Return the (x, y) coordinate for the center point of the cell that contains the specified text.  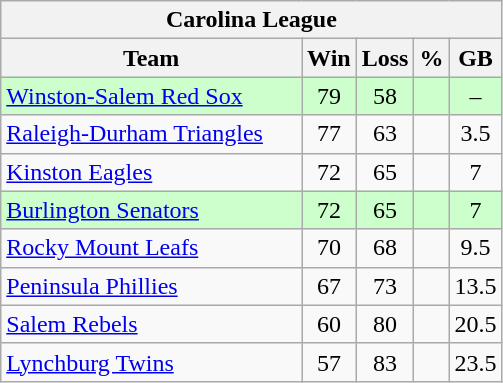
% (432, 58)
Rocky Mount Leafs (152, 248)
Peninsula Phillies (152, 286)
Raleigh-Durham Triangles (152, 134)
20.5 (476, 324)
Win (330, 58)
Loss (385, 58)
70 (330, 248)
Team (152, 58)
77 (330, 134)
9.5 (476, 248)
80 (385, 324)
23.5 (476, 362)
57 (330, 362)
– (476, 96)
Salem Rebels (152, 324)
3.5 (476, 134)
67 (330, 286)
Kinston Eagles (152, 172)
GB (476, 58)
Lynchburg Twins (152, 362)
79 (330, 96)
68 (385, 248)
13.5 (476, 286)
73 (385, 286)
60 (330, 324)
83 (385, 362)
Winston-Salem Red Sox (152, 96)
Carolina League (252, 20)
Burlington Senators (152, 210)
58 (385, 96)
63 (385, 134)
